For the text-containing cell, return its midpoint in [X, Y] coordinate format. 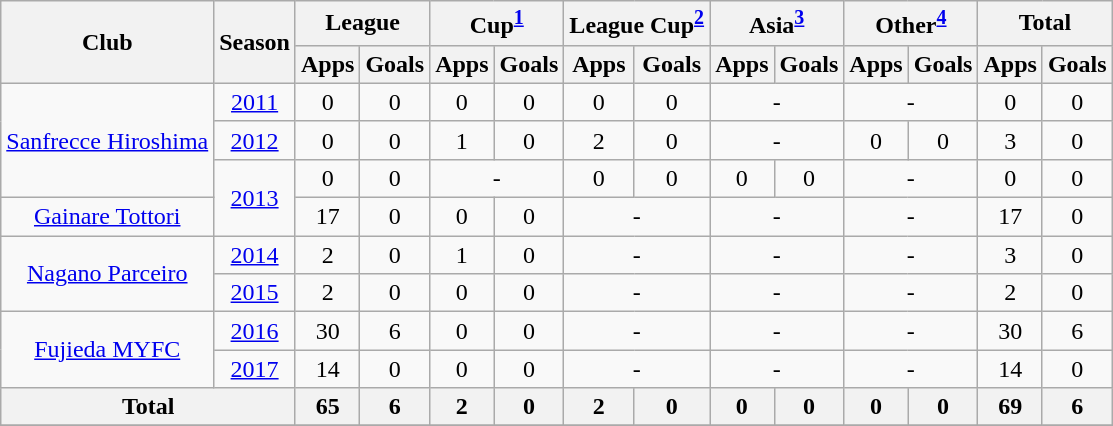
Other4 [911, 24]
2015 [255, 293]
2012 [255, 140]
2014 [255, 255]
Asia3 [777, 24]
Cup1 [497, 24]
Nagano Parceiro [108, 274]
Fujieda MYFC [108, 350]
Sanfrecce Hiroshima [108, 140]
2013 [255, 197]
Season [255, 42]
2016 [255, 331]
Gainare Tottori [108, 217]
65 [327, 407]
2011 [255, 102]
69 [1010, 407]
Club [108, 42]
League [362, 24]
2017 [255, 369]
League Cup2 [637, 24]
